Return (x, y) of the center of cell containing provided text 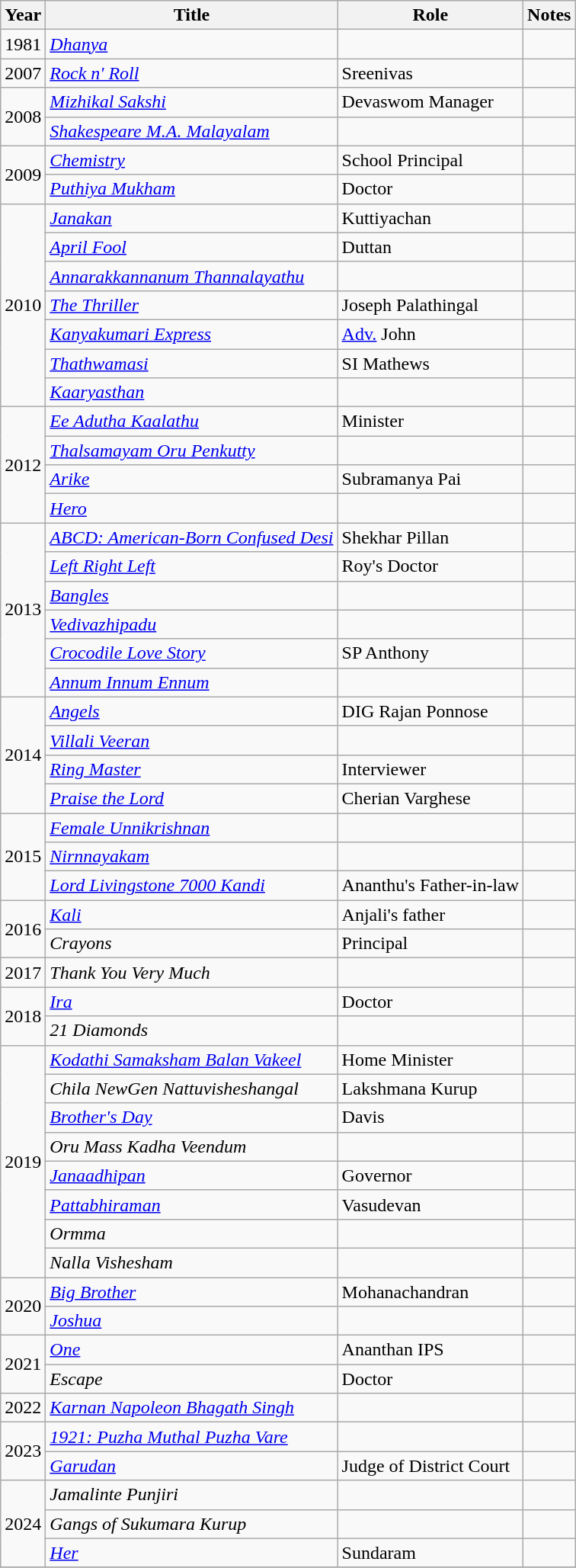
2020 (23, 1307)
Crayons (192, 944)
2019 (23, 1161)
Karnan Napoleon Bhagath Singh (192, 1408)
Duttan (430, 247)
One (192, 1350)
Shakespeare M.A. Malayalam (192, 131)
2018 (23, 1016)
Ormma (192, 1233)
2015 (23, 856)
Thalsamayam Oru Penkutty (192, 451)
Adv. John (430, 334)
Kodathi Samaksham Balan Vakeel (192, 1060)
DIG Rajan Ponnose (430, 711)
Interviewer (430, 769)
April Fool (192, 247)
School Principal (430, 160)
Devaswom Manager (430, 102)
2008 (23, 117)
The Thriller (192, 305)
2024 (23, 1524)
Subramanya Pai (430, 479)
Chila NewGen Nattuvisheshangal (192, 1089)
Her (192, 1553)
Bangles (192, 595)
Annarakkannanum Thannalayathu (192, 276)
Brother's Day (192, 1117)
Anjali's father (430, 915)
Ring Master (192, 769)
2016 (23, 929)
Big Brother (192, 1292)
Jamalinte Punjiri (192, 1495)
2013 (23, 610)
Year (23, 15)
Kaaryasthan (192, 393)
Oru Mass Kadha Veendum (192, 1146)
Kanyakumari Express (192, 334)
Cherian Varghese (430, 798)
Janaadhipan (192, 1175)
Ananthu's Father-in-law (430, 886)
Governor (430, 1175)
Puthiya Mukham (192, 189)
Villali Veeran (192, 740)
Female Unnikrishnan (192, 827)
Shekhar Pillan (430, 537)
Role (430, 15)
Notes (549, 15)
ABCD: American-Born Confused Desi (192, 537)
2010 (23, 305)
Vasudevan (430, 1204)
Nalla Vishesham (192, 1262)
Arike (192, 479)
21 Diamonds (192, 1031)
Roy's Doctor (430, 566)
Ananthan IPS (430, 1350)
Pattabhiraman (192, 1204)
Praise the Lord (192, 798)
Lakshmana Kurup (430, 1089)
Davis (430, 1117)
2017 (23, 973)
2009 (23, 175)
Minister (430, 422)
Kuttiyachan (430, 218)
Dhanya (192, 44)
Judge of District Court (430, 1466)
Mizhikal Sakshi (192, 102)
Home Minister (430, 1060)
1921: Puzha Muthal Puzha Vare (192, 1437)
SP Anthony (430, 653)
Janakan (192, 218)
2022 (23, 1408)
Ira (192, 1002)
2023 (23, 1451)
Nirnnayakam (192, 857)
1981 (23, 44)
Thathwamasi (192, 364)
2012 (23, 465)
Rock n' Roll (192, 73)
Joseph Palathingal (430, 305)
Vedivazhipadu (192, 624)
Sundaram (430, 1553)
2014 (23, 755)
Lord Livingstone 7000 Kandi (192, 886)
Title (192, 15)
Gangs of Sukumara Kurup (192, 1524)
Sreenivas (430, 73)
Mohanachandran (430, 1292)
Angels (192, 711)
Crocodile Love Story (192, 653)
Chemistry (192, 160)
2021 (23, 1364)
Ee Adutha Kaalathu (192, 422)
Annum Innum Ennum (192, 682)
2007 (23, 73)
Kali (192, 915)
SI Mathews (430, 364)
Thank You Very Much (192, 973)
Garudan (192, 1466)
Principal (430, 944)
Hero (192, 508)
Left Right Left (192, 566)
Escape (192, 1379)
Joshua (192, 1321)
